Capture the cell that displays the provided text and extract its [x, y] central coordinate. 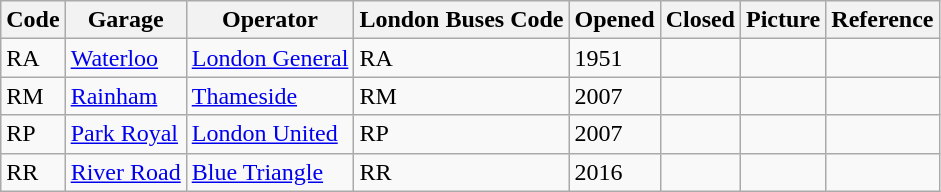
Waterloo [126, 58]
Rainham [126, 96]
River Road [126, 172]
London General [270, 58]
Code [33, 20]
Opened [614, 20]
Garage [126, 20]
2016 [614, 172]
Thameside [270, 96]
Park Royal [126, 134]
London United [270, 134]
London Buses Code [462, 20]
Picture [784, 20]
1951 [614, 58]
Blue Triangle [270, 172]
Reference [882, 20]
Closed [700, 20]
Operator [270, 20]
